Identify which cell holds the provided text, then report its (X, Y) central coordinate. 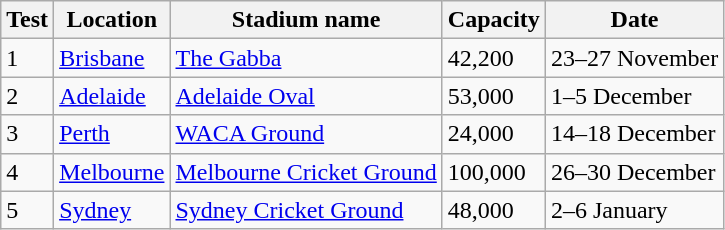
Melbourne (112, 172)
2–6 January (634, 210)
Capacity (494, 20)
Test (28, 20)
Location (112, 20)
Sydney Cricket Ground (306, 210)
Adelaide Oval (306, 96)
Brisbane (112, 58)
53,000 (494, 96)
Melbourne Cricket Ground (306, 172)
Perth (112, 134)
23–27 November (634, 58)
26–30 December (634, 172)
WACA Ground (306, 134)
4 (28, 172)
48,000 (494, 210)
1 (28, 58)
100,000 (494, 172)
42,200 (494, 58)
Stadium name (306, 20)
Date (634, 20)
24,000 (494, 134)
14–18 December (634, 134)
3 (28, 134)
5 (28, 210)
1–5 December (634, 96)
Sydney (112, 210)
The Gabba (306, 58)
Adelaide (112, 96)
2 (28, 96)
